Pinpoint the cell where the given text exists, returning its (X, Y) midpoint coordinate. 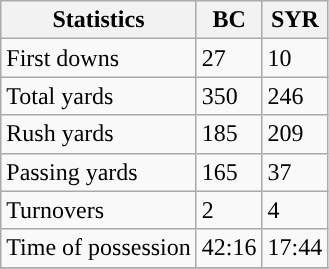
Turnovers (99, 210)
17:44 (295, 248)
42:16 (229, 248)
First downs (99, 58)
BC (229, 20)
Total yards (99, 96)
Statistics (99, 20)
246 (295, 96)
209 (295, 134)
Time of possession (99, 248)
37 (295, 172)
SYR (295, 20)
10 (295, 58)
Passing yards (99, 172)
4 (295, 210)
185 (229, 134)
27 (229, 58)
2 (229, 210)
165 (229, 172)
350 (229, 96)
Rush yards (99, 134)
